Find where the given text appears and provide that cell's center as [X, Y] coordinate. 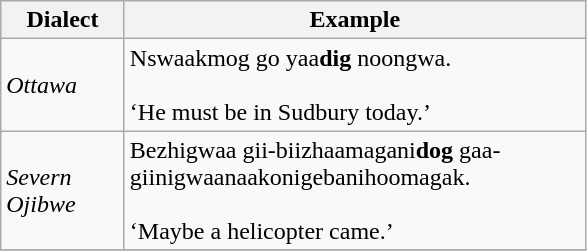
Bezhigwaa gii-biizhaamaganidog gaa-giinigwaanaakonigebanihoomagak.‘Maybe a helicopter came.’ [354, 190]
Nswaakmog go yaadig noongwa.‘He must be in Sudbury today.’ [354, 85]
Severn Ojibwe [63, 190]
Example [354, 20]
Dialect [63, 20]
Ottawa [63, 85]
